Return (X, Y) of the center of cell containing provided text 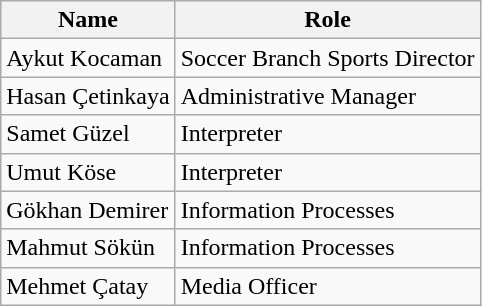
Hasan Çetinkaya (88, 96)
Soccer Branch Sports Director (328, 58)
Mahmut Sökün (88, 248)
Umut Köse (88, 172)
Role (328, 20)
Samet Güzel (88, 134)
Name (88, 20)
Mehmet Çatay (88, 286)
Media Officer (328, 286)
Administrative Manager (328, 96)
Aykut Kocaman (88, 58)
Gökhan Demirer (88, 210)
